Capture the cell that displays the provided text and extract its (x, y) central coordinate. 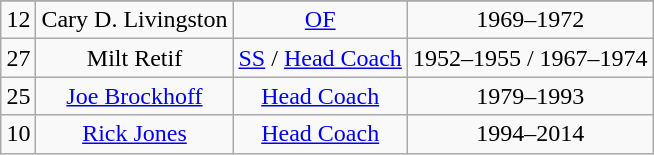
27 (18, 58)
1952–1955 / 1967–1974 (530, 58)
1969–1972 (530, 20)
Rick Jones (134, 134)
OF (320, 20)
SS / Head Coach (320, 58)
1994–2014 (530, 134)
1979–1993 (530, 96)
12 (18, 20)
Joe Brockhoff (134, 96)
Milt Retif (134, 58)
25 (18, 96)
Cary D. Livingston (134, 20)
10 (18, 134)
